Search for the cell housing the specified text and yield its (x, y) center coordinate. 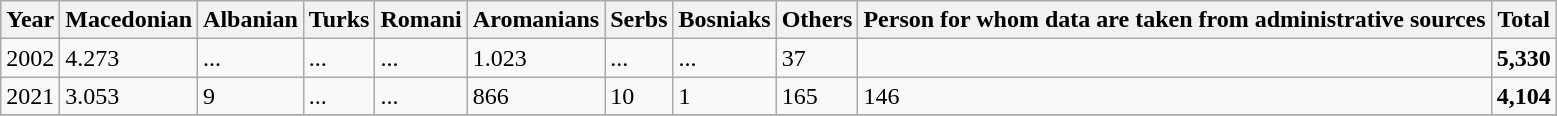
9 (251, 96)
Turks (339, 20)
1.023 (536, 58)
Macedonian (129, 20)
2002 (30, 58)
866 (536, 96)
3.053 (129, 96)
Year (30, 20)
Total (1524, 20)
146 (1174, 96)
1 (724, 96)
Serbs (639, 20)
Aromanians (536, 20)
10 (639, 96)
Romani (421, 20)
2021 (30, 96)
4.273 (129, 58)
5,330 (1524, 58)
Albanian (251, 20)
37 (817, 58)
Person for whom data are taken from administrative sources (1174, 20)
4,104 (1524, 96)
165 (817, 96)
Bosniaks (724, 20)
Others (817, 20)
